For the text-containing cell, return its midpoint in (x, y) coordinate format. 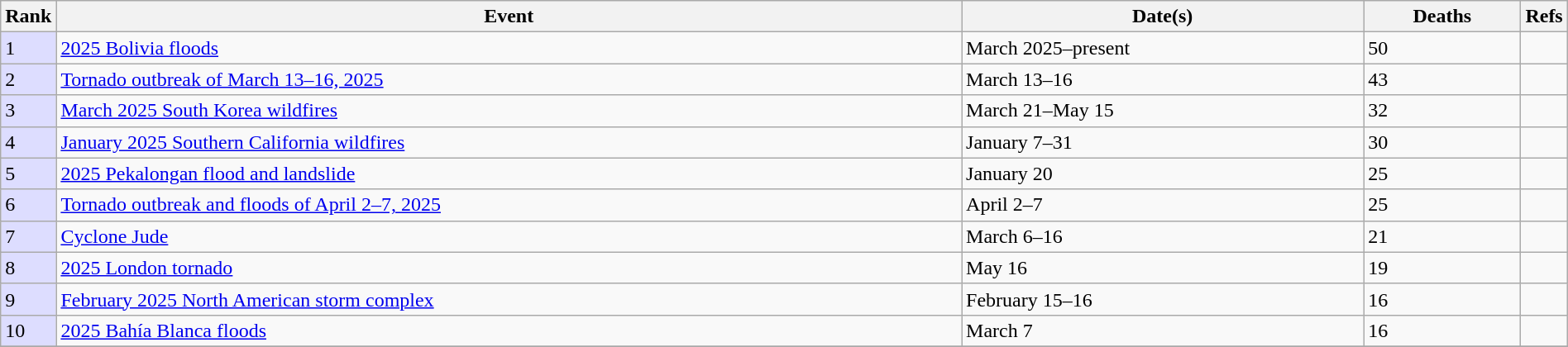
2 (28, 79)
February 2025 North American storm complex (509, 299)
8 (28, 268)
January 2025 Southern California wildfires (509, 142)
March 2025–present (1163, 48)
19 (1442, 268)
Rank (28, 17)
Tornado outbreak and floods of April 2–7, 2025 (509, 205)
Tornado outbreak of March 13–16, 2025 (509, 79)
2025 Bahía Blanca floods (509, 330)
Event (509, 17)
March 13–16 (1163, 79)
Cyclone Jude (509, 236)
10 (28, 330)
43 (1442, 79)
1 (28, 48)
January 7–31 (1163, 142)
6 (28, 205)
Date(s) (1163, 17)
March 21–May 15 (1163, 111)
March 2025 South Korea wildfires (509, 111)
2025 Bolivia floods (509, 48)
Deaths (1442, 17)
2025 London tornado (509, 268)
May 16 (1163, 268)
7 (28, 236)
3 (28, 111)
2025 Pekalongan flood and landslide (509, 173)
4 (28, 142)
32 (1442, 111)
50 (1442, 48)
21 (1442, 236)
5 (28, 173)
March 7 (1163, 330)
March 6–16 (1163, 236)
9 (28, 299)
February 15–16 (1163, 299)
April 2–7 (1163, 205)
Refs (1544, 17)
January 20 (1163, 173)
30 (1442, 142)
